Search for the cell housing the specified text and yield its [X, Y] center coordinate. 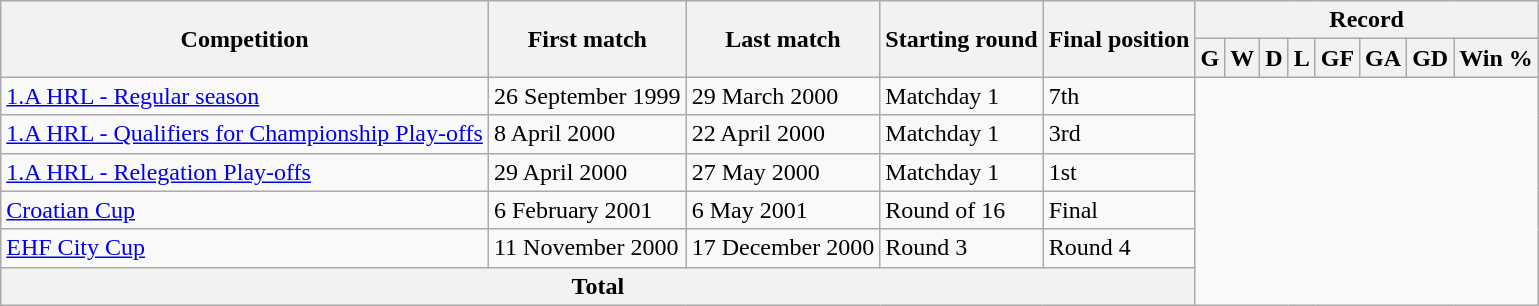
6 May 2001 [783, 210]
Round of 16 [962, 210]
Round 4 [1119, 248]
27 May 2000 [783, 172]
8 April 2000 [587, 134]
L [1302, 58]
3rd [1119, 134]
Win % [1496, 58]
First match [587, 39]
EHF City Cup [245, 248]
Record [1366, 20]
17 December 2000 [783, 248]
GA [1384, 58]
11 November 2000 [587, 248]
D [1274, 58]
GF [1337, 58]
Final [1119, 210]
29 April 2000 [587, 172]
1.A HRL - Relegation Play-offs [245, 172]
26 September 1999 [587, 96]
Croatian Cup [245, 210]
Final position [1119, 39]
1.A HRL - Qualifiers for Championship Play-offs [245, 134]
Competition [245, 39]
Total [598, 286]
G [1210, 58]
7th [1119, 96]
W [1242, 58]
1.A HRL - Regular season [245, 96]
1st [1119, 172]
29 March 2000 [783, 96]
22 April 2000 [783, 134]
Last match [783, 39]
Round 3 [962, 248]
GD [1430, 58]
6 February 2001 [587, 210]
Starting round [962, 39]
